For the text-containing cell, return its midpoint in [X, Y] coordinate format. 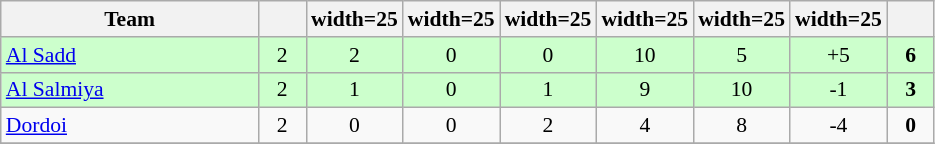
6 [911, 55]
-4 [838, 126]
9 [644, 90]
Dordoi [130, 126]
-1 [838, 90]
5 [742, 55]
Al Salmiya [130, 90]
3 [911, 90]
4 [644, 126]
8 [742, 126]
Al Sadd [130, 55]
+5 [838, 55]
Team [130, 19]
